For the text-containing cell, return its midpoint in [X, Y] coordinate format. 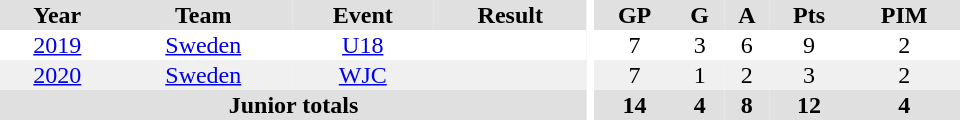
8 [747, 105]
A [747, 15]
PIM [904, 15]
U18 [363, 45]
G [700, 15]
Year [58, 15]
Pts [810, 15]
2019 [58, 45]
GP [635, 15]
Junior totals [294, 105]
12 [810, 105]
14 [635, 105]
9 [810, 45]
6 [747, 45]
1 [700, 75]
WJC [363, 75]
Result [511, 15]
Event [363, 15]
2020 [58, 75]
Team [204, 15]
